For the text-containing cell, return its midpoint in (X, Y) coordinate format. 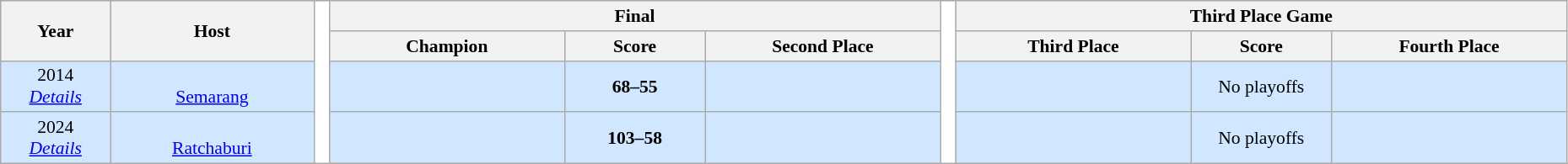
68–55 (634, 86)
2024 Details (56, 138)
Ratchaburi (213, 138)
Second Place (822, 46)
Third Place (1073, 46)
103–58 (634, 138)
Fourth Place (1449, 46)
Semarang (213, 86)
Year (56, 30)
2014 Details (56, 86)
Final (635, 16)
Champion (447, 46)
Third Place Game (1261, 16)
Host (213, 30)
